Output the (x, y) coordinate of the center of the cell containing the given text.  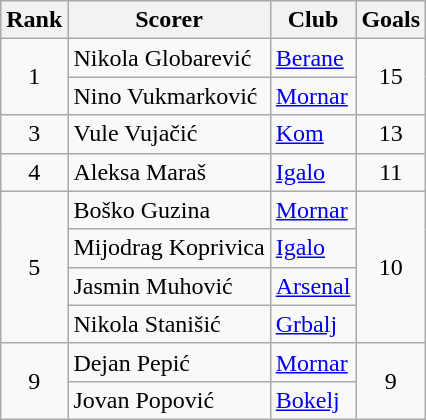
Scorer (169, 20)
Bokelj (313, 400)
Berane (313, 58)
Arsenal (313, 286)
1 (34, 77)
Aleksa Maraš (169, 172)
Jovan Popović (169, 400)
11 (391, 172)
Nikola Stanišić (169, 324)
13 (391, 134)
Nikola Globarević (169, 58)
Rank (34, 20)
Kom (313, 134)
Vule Vujačić (169, 134)
Club (313, 20)
Goals (391, 20)
Boško Guzina (169, 210)
3 (34, 134)
15 (391, 77)
4 (34, 172)
10 (391, 267)
Jasmin Muhović (169, 286)
Grbalj (313, 324)
Dejan Pepić (169, 362)
Nino Vukmarković (169, 96)
Mijodrag Koprivica (169, 248)
5 (34, 267)
